Capture the cell that displays the provided text and extract its [X, Y] central coordinate. 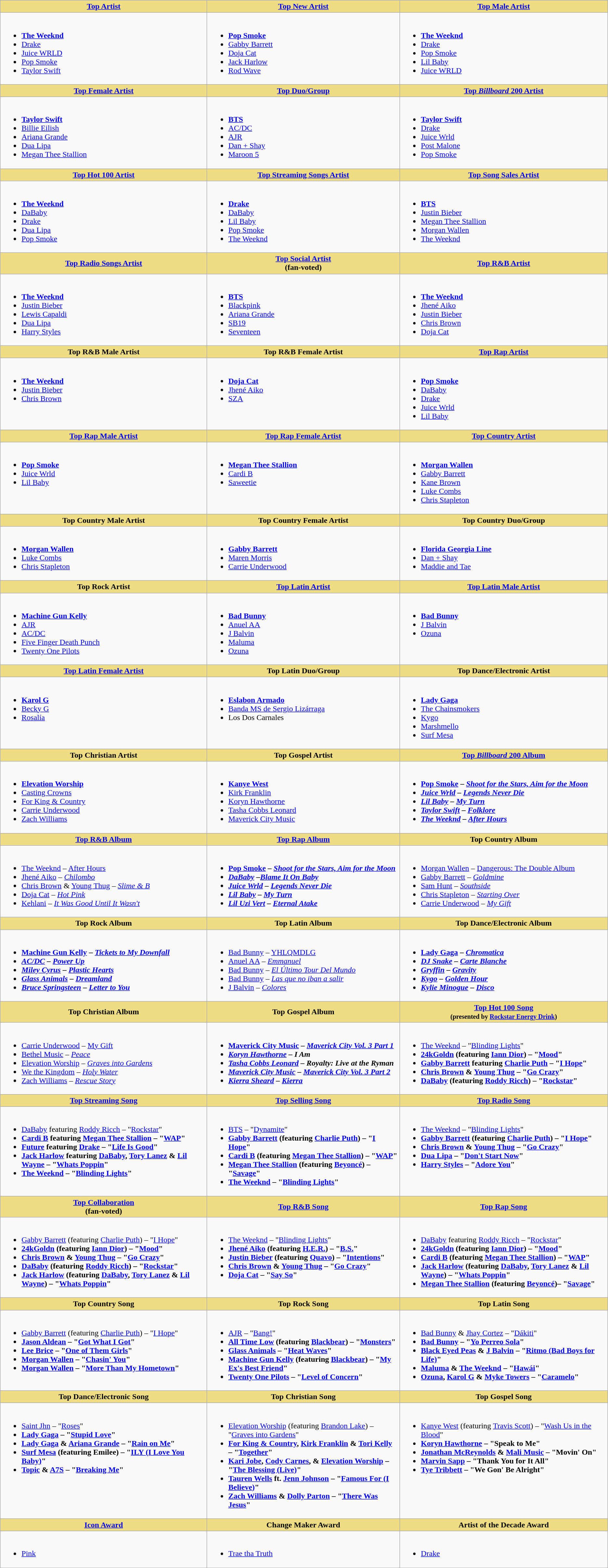
Top Country Album [503, 839]
Top Latin Song [503, 1304]
Taylor SwiftDrakeJuice WrldPost MalonePop Smoke [503, 133]
Bad BunnyAnuel AAJ BalvinMalumaOzuna [303, 629]
Elevation WorshipCasting CrownsFor King & CountryCarrie UnderwoodZach Williams [104, 797]
Top Male Artist [503, 6]
Bad BunnyJ BalvinOzuna [503, 629]
Florida Georgia LineDan + ShayMaddie and Tae [503, 553]
BTSAC/DCAJRDan + ShayMaroon 5 [303, 133]
Pop SmokeJuice WrldLil Baby [104, 478]
Top Latin Album [303, 923]
The WeekndDaBabyDrakeDua LipaPop Smoke [104, 217]
Machine Gun Kelly – Tickets to My DownfallAC/DC – Power UpMiley Cyrus – Plastic HeartsGlass Animals – DreamlandBruce Springsteen – Letter to You [104, 965]
Top Song Sales Artist [503, 175]
Top Country Female Artist [303, 520]
Top Christian Album [104, 1012]
Carrie Underwood – My GiftBethel Music – PeaceElevation Worship – Graves into GardensWe the Kingdom – Holy WaterZach Williams – Rescue Story [104, 1058]
Bad Bunny – YHLQMDLGAnuel AA – EmmanuelBad Bunny – El Último Tour Del MundoBad Bunny – Las que no iban a salirJ Balvin – Colores [303, 965]
Kanye WestKirk FranklinKoryn HawthorneTasha Cobbs LeonardMaverick City Music [303, 797]
Top Latin Female Artist [104, 671]
Top R&B Artist [503, 263]
Top Rap Album [303, 839]
Top Latin Artist [303, 587]
Taylor SwiftBillie EilishAriana GrandeDua LipaMegan Thee Stallion [104, 133]
The Weeknd – After HoursJhené Aiko – ChilomboChris Brown & Young Thug – Slime & BDoja Cat – Hot PinkKehlani – It Was Good Until It Wasn't [104, 881]
Lady Gaga – ChromaticaDJ Snake – Carte BlancheGryffin – GravityKygo – Golden HourKylie Minogue – Disco [503, 965]
Top Selling Song [303, 1100]
Top Christian Song [303, 1397]
Change Maker Award [303, 1525]
Morgan Wallen – Dangerous: The Double AlbumGabby Barrett – GoldmineSam Hunt – SouthsideChris Stapleton – Starting OverCarrie Underwood – My Gift [503, 881]
Top Rock Album [104, 923]
Top Rock Artist [104, 587]
Top R&B Album [104, 839]
Top Streaming Songs Artist [303, 175]
Karol GBecky GRosalía [104, 713]
Top Rap Male Artist [104, 436]
The WeekndJustin BieberLewis CapaldiDua LipaHarry Styles [104, 310]
Top Country Artist [503, 436]
Top Country Song [104, 1304]
Pop Smoke – Shoot for the Stars, Aim for the MoonDaBaby –Blame It On BabyJuice Wrld – Legends Never DieLil Baby – My TurnLil Uzi Vert – Eternal Atake [303, 881]
Top Dance/Electronic Artist [503, 671]
Machine Gun KellyAJRAC/DCFive Finger Death PunchTwenty One Pilots [104, 629]
The WeekndDrakeJuice WRLDPop SmokeTaylor Swift [104, 49]
The WeekndJhené AikoJustin BieberChris BrownDoja Cat [503, 310]
Top Radio Songs Artist [104, 263]
Doja CatJhené AikoSZA [303, 394]
Top New Artist [303, 6]
Top Country Male Artist [104, 520]
Top Rap Artist [503, 352]
Artist of the Decade Award [503, 1525]
Top Duo/Group [303, 91]
Top Radio Song [503, 1100]
Morgan WallenLuke CombsChris Stapleton [104, 553]
Top Gospel Artist [303, 755]
Trae tha Truth [303, 1549]
Top Gospel Song [503, 1397]
Top Artist [104, 6]
Top Female Artist [104, 91]
Top Latin Male Artist [503, 587]
Pop SmokeDaBabyDrakeJuice WrldLil Baby [503, 394]
Top Rap Song [503, 1206]
BTSJustin BieberMegan Thee StallionMorgan WallenThe Weeknd [503, 217]
The WeekndDrakePop SmokeLil BabyJuice WRLD [503, 49]
Top R&B Female Artist [303, 352]
Gabby BarrettMaren MorrisCarrie Underwood [303, 553]
Pop Smoke – Shoot for the Stars, Aim for the MoonJuice Wrld – Legends Never DieLil Baby – My TurnTaylor Swift – FolkloreThe Weeknd – After Hours [503, 797]
Top Social Artist (fan-voted) [303, 263]
Top Rock Song [303, 1304]
Top Rap Female Artist [303, 436]
Top Gospel Album [303, 1012]
Top Dance/Electronic Album [503, 923]
Top Streaming Song [104, 1100]
Drake [503, 1549]
Lady GagaThe ChainsmokersKygoMarshmelloSurf Mesa [503, 713]
BTSBlackpinkAriana GrandeSB19Seventeen [303, 310]
Eslabon ArmadoBanda MS de Sergio LizárragaLos Dos Carnales [303, 713]
Pink [104, 1549]
Top Collaboration (fan-voted) [104, 1206]
Top Country Duo/Group [503, 520]
Pop SmokeGabby BarrettDoja CatJack HarlowRod Wave [303, 49]
Top Billboard 200 Artist [503, 91]
Morgan WallenGabby BarrettKane BrownLuke CombsChris Stapleton [503, 478]
Top Hot 100 Song(presented by Rockstar Energy Drink) [503, 1012]
Top Hot 100 Artist [104, 175]
Top R&B Male Artist [104, 352]
Top Billboard 200 Album [503, 755]
Top Christian Artist [104, 755]
DrakeDaBabyLil BabyPop SmokeThe Weeknd [303, 217]
Top R&B Song [303, 1206]
Top Latin Duo/Group [303, 671]
The WeekndJustin BieberChris Brown [104, 394]
Megan Thee StallionCardi BSaweetie [303, 478]
Top Dance/Electronic Song [104, 1397]
Icon Award [104, 1525]
